Extract the [x, y] coordinate from the center of the cell holding the provided text.  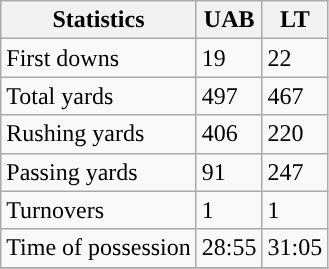
Time of possession [99, 248]
Total yards [99, 96]
467 [295, 96]
UAB [229, 20]
497 [229, 96]
406 [229, 134]
247 [295, 172]
28:55 [229, 248]
220 [295, 134]
First downs [99, 58]
LT [295, 20]
Rushing yards [99, 134]
19 [229, 58]
Turnovers [99, 210]
Statistics [99, 20]
91 [229, 172]
22 [295, 58]
31:05 [295, 248]
Passing yards [99, 172]
